Search for the cell housing the specified text and yield its (X, Y) center coordinate. 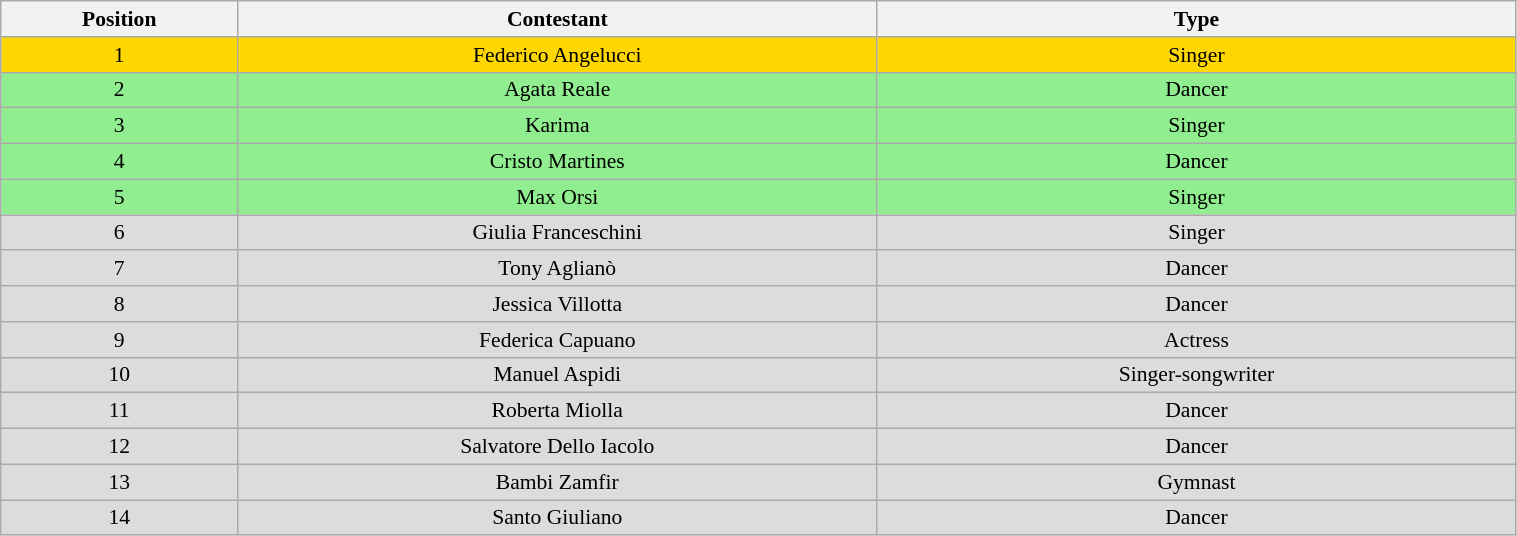
Bambi Zamfir (558, 482)
Manuel Aspidi (558, 375)
Jessica Villotta (558, 304)
Tony Aglianò (558, 269)
Agata Reale (558, 90)
Type (1196, 19)
Max Orsi (558, 197)
3 (120, 126)
Gymnast (1196, 482)
6 (120, 233)
7 (120, 269)
12 (120, 447)
9 (120, 340)
8 (120, 304)
Singer-songwriter (1196, 375)
Santo Giuliano (558, 518)
13 (120, 482)
5 (120, 197)
Federica Capuano (558, 340)
10 (120, 375)
14 (120, 518)
Position (120, 19)
1 (120, 55)
Salvatore Dello Iacolo (558, 447)
Federico Angelucci (558, 55)
Contestant (558, 19)
Karima (558, 126)
Cristo Martines (558, 162)
Actress (1196, 340)
2 (120, 90)
11 (120, 411)
Giulia Franceschini (558, 233)
4 (120, 162)
Roberta Miolla (558, 411)
